Output the (x, y) coordinate of the center of the cell containing the given text.  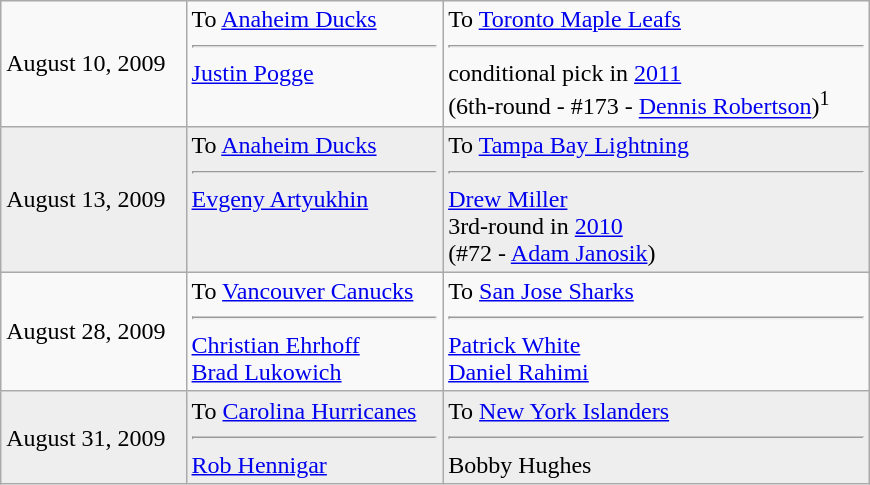
To Tampa Bay LightningDrew Miller3rd-round in 2010(#72 - Adam Janosik) (656, 199)
August 10, 2009 (94, 64)
To Toronto Maple Leafsconditional pick in 2011(6th-round - #173 - Dennis Robertson)1 (656, 64)
August 31, 2009 (94, 437)
To Vancouver CanucksChristian EhrhoffBrad Lukowich (314, 332)
August 13, 2009 (94, 199)
To San Jose SharksPatrick WhiteDaniel Rahimi (656, 332)
August 28, 2009 (94, 332)
To Anaheim DucksEvgeny Artyukhin (314, 199)
To New York IslandersBobby Hughes (656, 437)
To Anaheim DucksJustin Pogge (314, 64)
To Carolina HurricanesRob Hennigar (314, 437)
